From the cell containing the given text, extract its center point as [X, Y] coordinate. 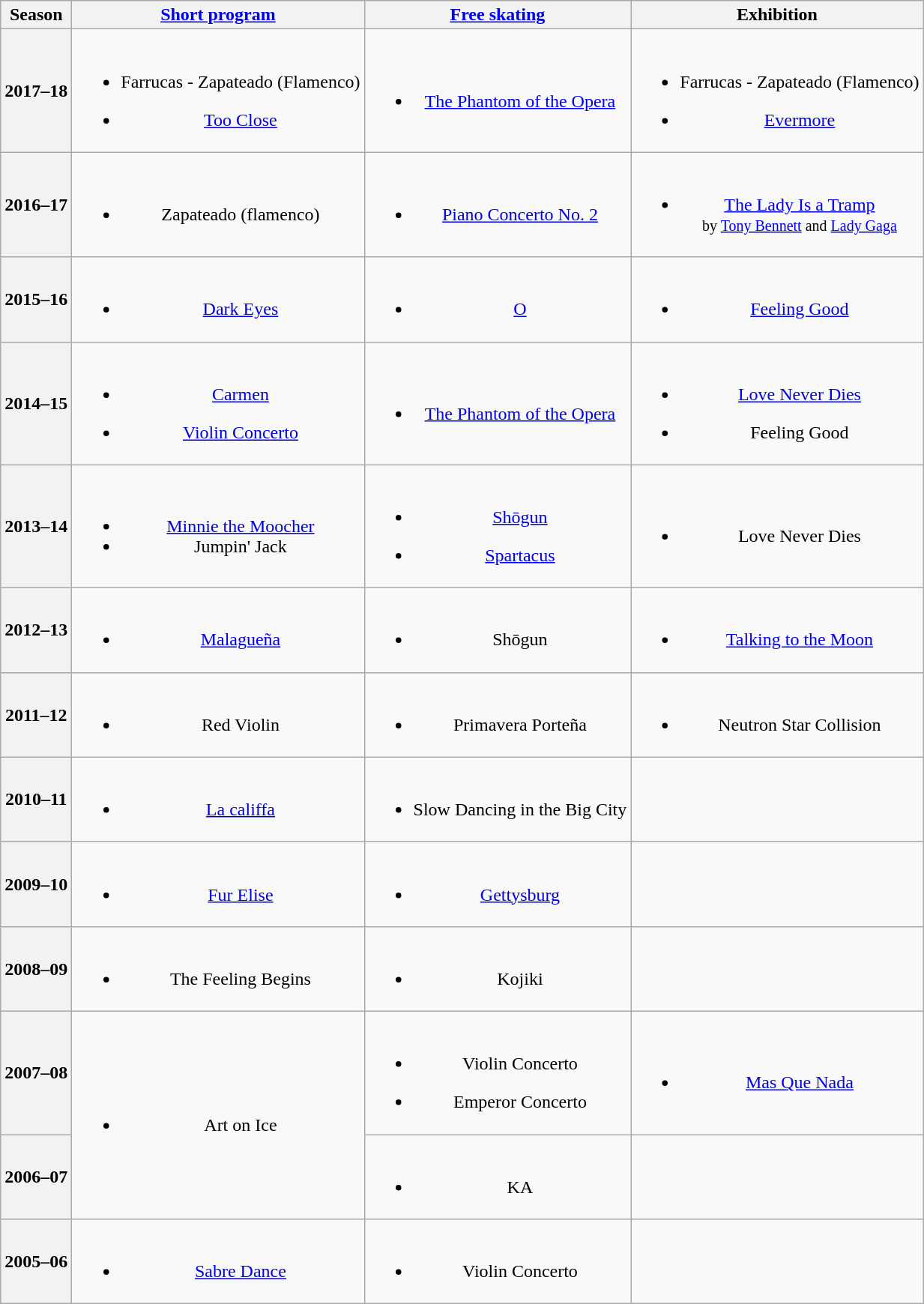
Talking to the Moon [777, 630]
Minnie the Moocher Jumpin' Jack [218, 526]
Neutron Star Collision [777, 715]
2008–09 [36, 968]
Sabre Dance [218, 1262]
Love Never Dies Feeling Good [777, 403]
Piano Concerto No. 2 [498, 205]
2009–10 [36, 884]
Zapateado (flamenco) [218, 205]
Feeling Good [777, 300]
Gettysburg [498, 884]
Fur Elise [218, 884]
2014–15 [36, 403]
Violin Concerto Emperor Concerto [498, 1072]
Slow Dancing in the Big City [498, 799]
Season [36, 15]
Art on Ice [218, 1115]
Farrucas - Zapateado (Flamenco)Too Close [218, 91]
Primavera Porteña [498, 715]
Carmen Violin Concerto [218, 403]
The Lady Is a Trampby Tony Bennett and Lady Gaga [777, 205]
La califfa [218, 799]
Shōgun Spartacus [498, 526]
2012–13 [36, 630]
Kojiki [498, 968]
Violin Concerto [498, 1262]
2015–16 [36, 300]
KA [498, 1177]
2016–17 [36, 205]
O [498, 300]
Exhibition [777, 15]
Shōgun [498, 630]
Farrucas - Zapateado (Flamenco)Evermore [777, 91]
Short program [218, 15]
2010–11 [36, 799]
2011–12 [36, 715]
Dark Eyes [218, 300]
Free skating [498, 15]
Love Never Dies [777, 526]
Red Violin [218, 715]
2013–14 [36, 526]
Mas Que Nada [777, 1072]
Malagueña [218, 630]
2017–18 [36, 91]
2005–06 [36, 1262]
2007–08 [36, 1072]
2006–07 [36, 1177]
The Feeling Begins [218, 968]
